For the text-containing cell, return its midpoint in (x, y) coordinate format. 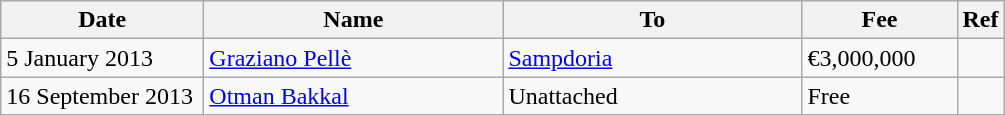
Free (880, 96)
Ref (980, 20)
Otman Bakkal (354, 96)
Unattached (652, 96)
To (652, 20)
Fee (880, 20)
Graziano Pellè (354, 58)
Date (102, 20)
Sampdoria (652, 58)
5 January 2013 (102, 58)
16 September 2013 (102, 96)
€3,000,000 (880, 58)
Name (354, 20)
